For the text-containing cell, return its midpoint in [x, y] coordinate format. 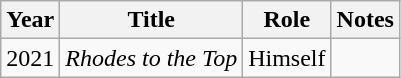
Year [30, 20]
2021 [30, 58]
Title [152, 20]
Role [287, 20]
Notes [365, 20]
Rhodes to the Top [152, 58]
Himself [287, 58]
